Capture the cell that displays the provided text and extract its (X, Y) central coordinate. 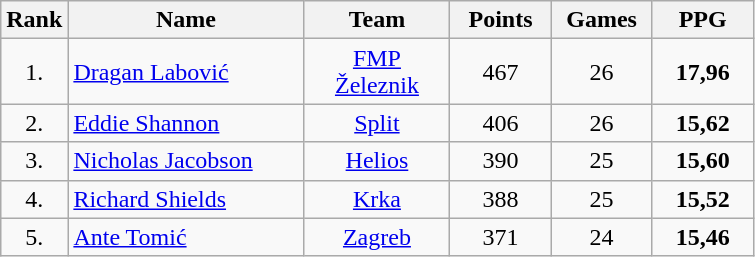
Name (186, 20)
15,46 (702, 237)
Games (602, 20)
Dragan Labović (186, 72)
Team (377, 20)
15,52 (702, 199)
4. (34, 199)
Nicholas Jacobson (186, 161)
Rank (34, 20)
24 (602, 237)
Helios (377, 161)
371 (500, 237)
3. (34, 161)
390 (500, 161)
15,60 (702, 161)
PPG (702, 20)
17,96 (702, 72)
2. (34, 123)
406 (500, 123)
5. (34, 237)
Split (377, 123)
Krka (377, 199)
Richard Shields (186, 199)
Zagreb (377, 237)
Ante Tomić (186, 237)
467 (500, 72)
Points (500, 20)
Eddie Shannon (186, 123)
15,62 (702, 123)
388 (500, 199)
1. (34, 72)
FMP Železnik (377, 72)
